Pinpoint the cell where the given text exists, returning its [X, Y] midpoint coordinate. 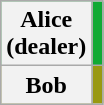
Alice(dealer) [46, 34]
Bob [46, 85]
